Pinpoint the cell where the given text exists, returning its [X, Y] midpoint coordinate. 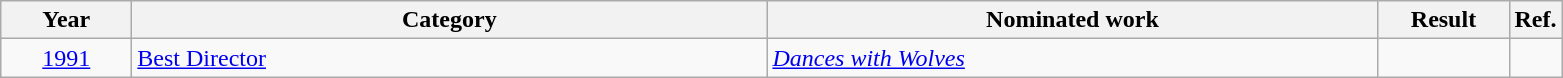
Nominated work [1072, 20]
Dances with Wolves [1072, 58]
Category [450, 20]
Ref. [1536, 20]
1991 [66, 58]
Result [1444, 20]
Year [66, 20]
Best Director [450, 58]
